Detect which cell encompasses the target text, then output its (X, Y) center coordinate. 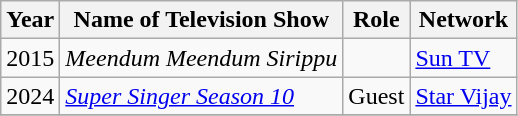
Guest (376, 96)
2015 (30, 58)
Meendum Meendum Sirippu (202, 58)
Year (30, 20)
Role (376, 20)
Sun TV (464, 58)
Network (464, 20)
Super Singer Season 10 (202, 96)
Name of Television Show (202, 20)
Star Vijay (464, 96)
2024 (30, 96)
